Identify which cell holds the provided text, then report its (X, Y) central coordinate. 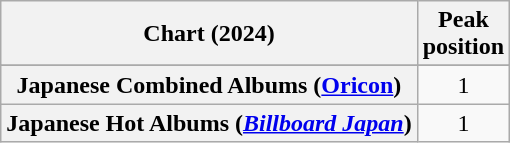
Chart (2024) (209, 34)
Japanese Hot Albums (Billboard Japan) (209, 123)
Peakposition (463, 34)
Japanese Combined Albums (Oricon) (209, 85)
